Locate the cell with the specified text and output its (X, Y) center coordinate. 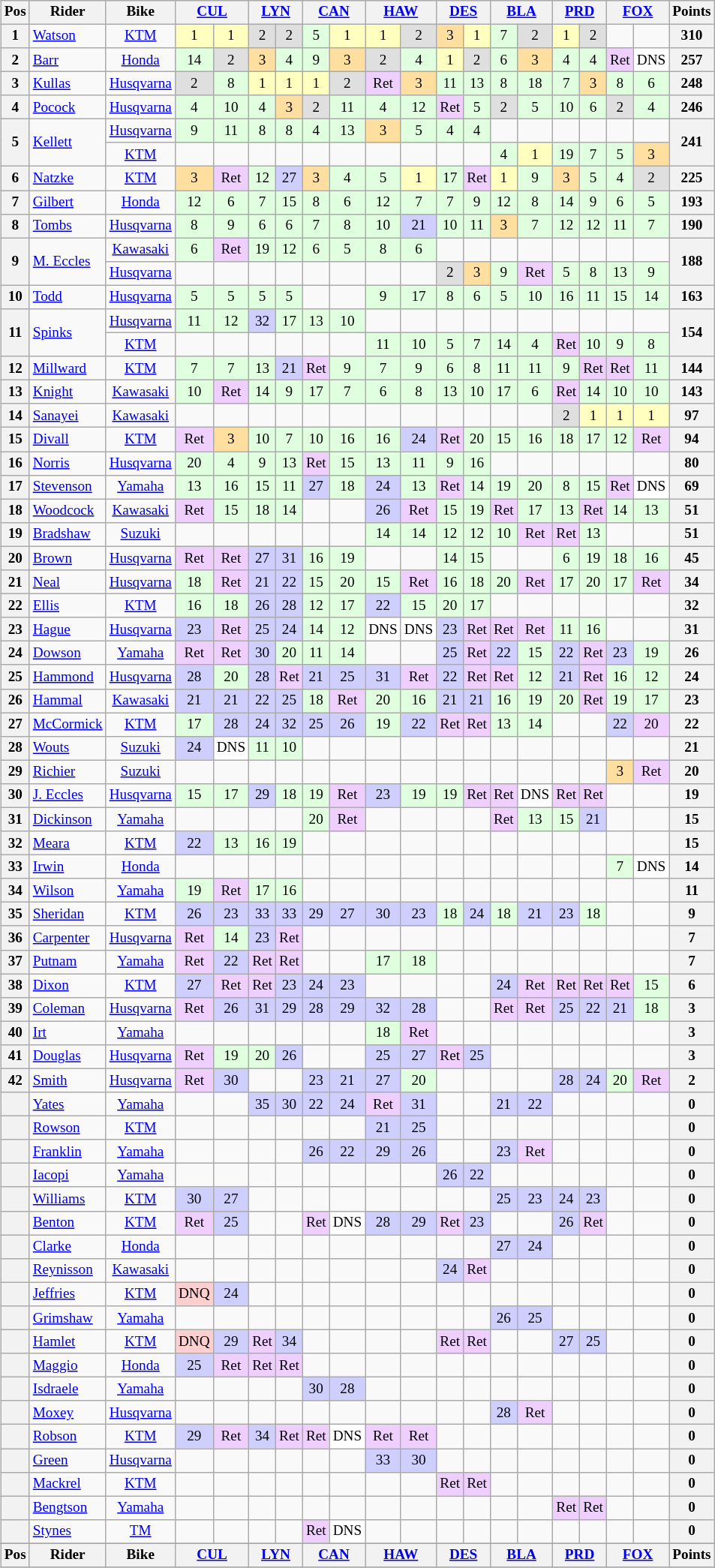
Bradshaw (68, 535)
241 (692, 143)
42 (15, 1080)
Dickinson (68, 819)
Pocock (68, 107)
Wilson (68, 891)
248 (692, 83)
Smith (68, 1080)
Kellett (68, 143)
97 (692, 416)
Rowson (68, 1128)
Meara (68, 843)
Sanayei (68, 416)
Robson (68, 1437)
69 (692, 487)
Green (68, 1461)
190 (692, 226)
154 (692, 333)
257 (692, 60)
Knight (68, 392)
Carpenter (68, 938)
163 (692, 297)
Hamlet (68, 1341)
Millward (68, 368)
193 (692, 203)
Dixon (68, 986)
Bengtson (68, 1508)
40 (15, 1033)
Moxey (68, 1413)
Divall (68, 440)
Clarke (68, 1247)
144 (692, 368)
TM (140, 1531)
36 (15, 938)
188 (692, 261)
Natzke (68, 179)
Stynes (68, 1531)
38 (15, 986)
Benton (68, 1223)
246 (692, 107)
Williams (68, 1199)
Neal (68, 582)
Watson (68, 36)
Franklin (68, 1152)
Spinks (68, 333)
Coleman (68, 1009)
225 (692, 179)
Gilbert (68, 203)
Iacopi (68, 1176)
Woodcock (68, 511)
39 (15, 1009)
Barr (68, 60)
Maggio (68, 1365)
Grimshaw (68, 1318)
Mackrel (68, 1484)
McCormick (68, 725)
Douglas (68, 1057)
Jeffries (68, 1294)
Yates (68, 1104)
Isdraele (68, 1389)
Ellis (68, 605)
Hague (68, 629)
Hammond (68, 677)
Irt (68, 1033)
41 (15, 1057)
Stevenson (68, 487)
M. Eccles (68, 261)
J. Eccles (68, 796)
Tombs (68, 226)
80 (692, 464)
94 (692, 440)
Reynisson (68, 1270)
Putnam (68, 962)
Dowson (68, 653)
143 (692, 392)
Sheridan (68, 915)
Brown (68, 558)
Kullas (68, 83)
Hammal (68, 701)
Norris (68, 464)
Irwin (68, 867)
45 (692, 558)
37 (15, 962)
Richier (68, 772)
310 (692, 36)
Todd (68, 297)
Wouts (68, 748)
